Capture the cell that displays the provided text and extract its (X, Y) central coordinate. 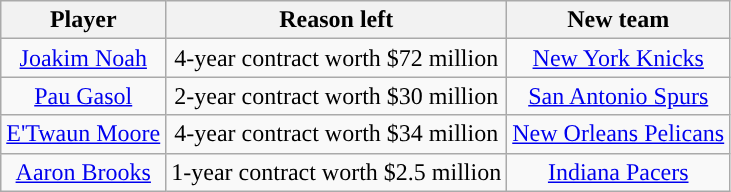
New York Knicks (618, 58)
Pau Gasol (84, 96)
New team (618, 20)
Joakim Noah (84, 58)
Aaron Brooks (84, 172)
Indiana Pacers (618, 172)
2-year contract worth $30 million (336, 96)
Reason left (336, 20)
Player (84, 20)
4-year contract worth $72 million (336, 58)
E'Twaun Moore (84, 134)
San Antonio Spurs (618, 96)
New Orleans Pelicans (618, 134)
1-year contract worth $2.5 million (336, 172)
4-year contract worth $34 million (336, 134)
